Find where the given text appears and provide that cell's center as [x, y] coordinate. 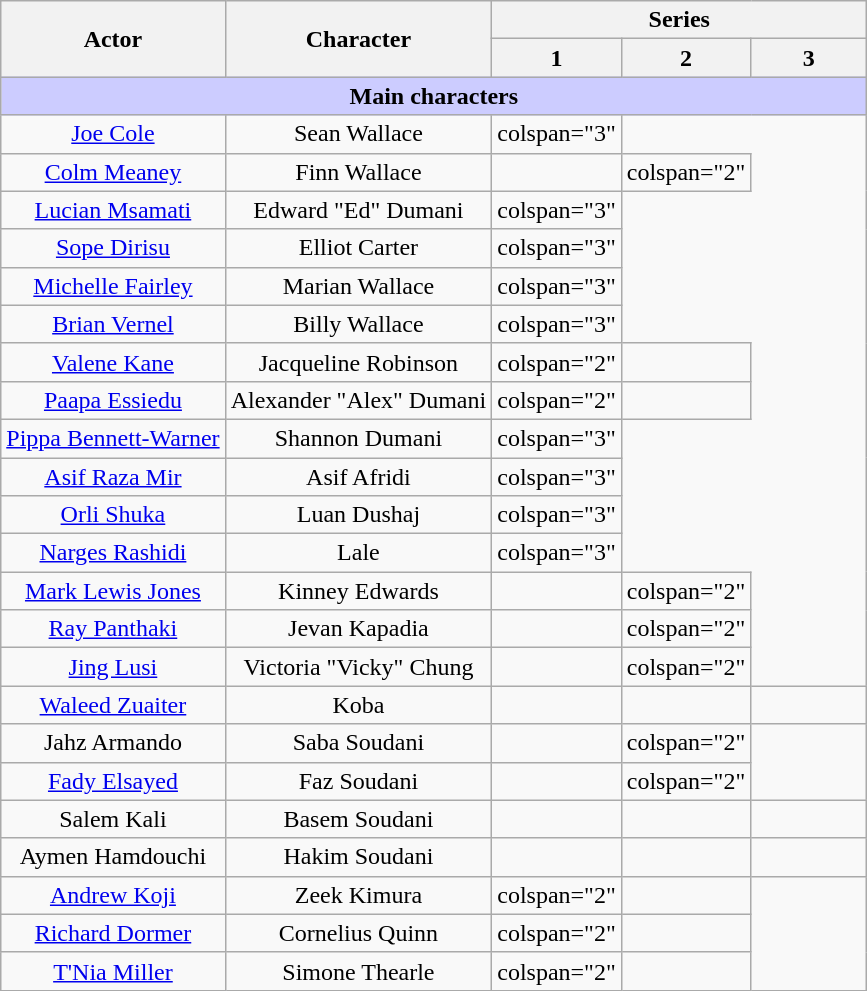
Saba Soudani [358, 743]
Koba [358, 705]
Cornelius Quinn [358, 933]
Michelle Fairley [113, 286]
Valene Kane [113, 362]
Sope Dirisu [113, 248]
Sean Wallace [358, 134]
Andrew Koji [113, 895]
Main characters [434, 96]
3 [809, 58]
Hakim Soudani [358, 857]
Luan Dushaj [358, 515]
Richard Dormer [113, 933]
Actor [113, 39]
Brian Vernel [113, 324]
Faz Soudani [358, 781]
Mark Lewis Jones [113, 591]
Orli Shuka [113, 515]
Lale [358, 553]
Basem Soudani [358, 819]
Asif Afridi [358, 477]
Character [358, 39]
T'Nia Miller [113, 971]
Pippa Bennett-Warner [113, 438]
Zeek Kimura [358, 895]
1 [557, 58]
Alexander "Alex" Dumani [358, 400]
Fady Elsayed [113, 781]
Kinney Edwards [358, 591]
Aymen Hamdouchi [113, 857]
Ray Panthaki [113, 629]
Victoria "Vicky" Chung [358, 667]
Elliot Carter [358, 248]
Lucian Msamati [113, 210]
Jahz Armando [113, 743]
Series [680, 20]
Shannon Dumani [358, 438]
Narges Rashidi [113, 553]
Finn Wallace [358, 172]
Colm Meaney [113, 172]
Jevan Kapadia [358, 629]
Edward "Ed" Dumani [358, 210]
Salem Kali [113, 819]
Joe Cole [113, 134]
Paapa Essiedu [113, 400]
Marian Wallace [358, 286]
2 [686, 58]
Waleed Zuaiter [113, 705]
Billy Wallace [358, 324]
Simone Thearle [358, 971]
Jing Lusi [113, 667]
Jacqueline Robinson [358, 362]
Asif Raza Mir [113, 477]
